Detect which cell encompasses the target text, then output its (X, Y) center coordinate. 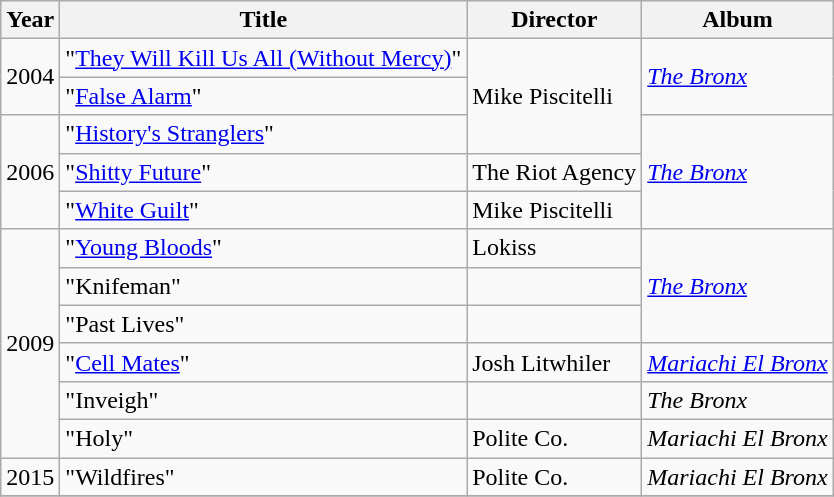
"False Alarm" (264, 96)
"Knifeman" (264, 286)
"They Will Kill Us All (Without Mercy)" (264, 58)
2015 (30, 477)
2006 (30, 172)
Title (264, 20)
"Inveigh" (264, 400)
"Young Bloods" (264, 248)
"Wildfires" (264, 477)
"History's Stranglers" (264, 134)
Lokiss (554, 248)
"White Guilt" (264, 210)
"Holy" (264, 438)
"Cell Mates" (264, 362)
"Shitty Future" (264, 172)
2009 (30, 343)
Year (30, 20)
The Riot Agency (554, 172)
Director (554, 20)
"Past Lives" (264, 324)
2004 (30, 77)
Josh Litwhiler (554, 362)
Album (738, 20)
